Find where the given text appears and provide that cell's center as [x, y] coordinate. 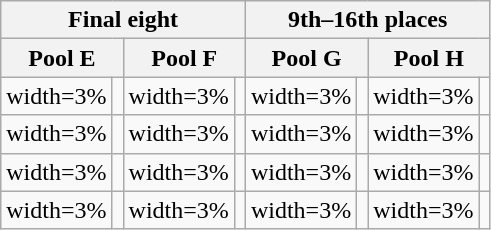
Pool F [184, 58]
Pool H [429, 58]
9th–16th places [368, 20]
Pool E [62, 58]
Pool G [306, 58]
Final eight [124, 20]
